Pinpoint the cell where the given text exists, returning its (x, y) midpoint coordinate. 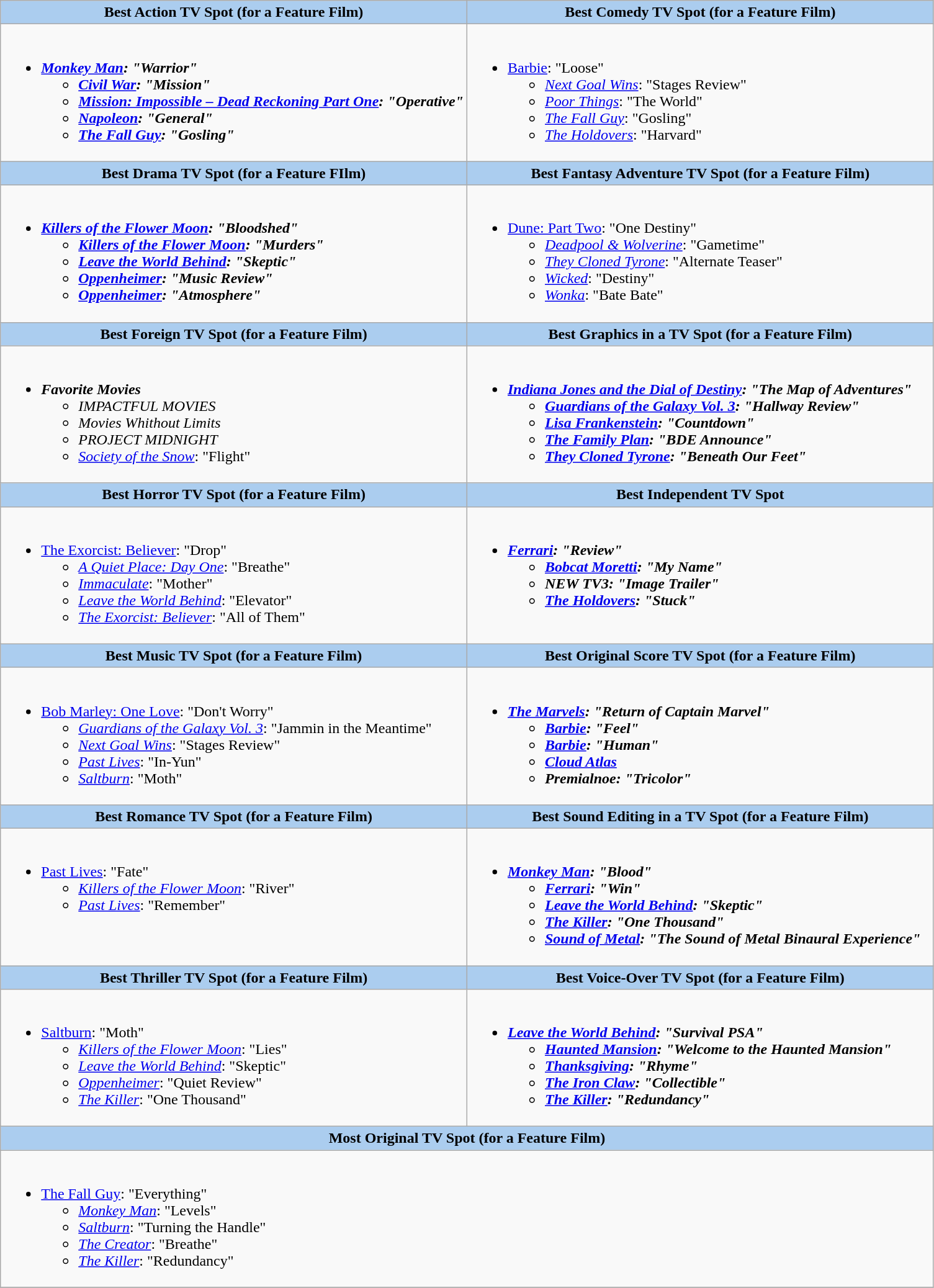
Best Music TV Spot (for a Feature Film) (234, 655)
Monkey Man: "Blood"Ferrari: "Win"Leave the World Behind: "Skeptic"The Killer: "One Thousand"Sound of Metal: "The Sound of Metal Binaural Experience" (700, 896)
Monkey Man: "Warrior"Civil War: "Mission"Mission: Impossible – Dead Reckoning Part One: "Operative"Napoleon: "General"The Fall Guy: "Gosling" (234, 93)
Best Independent TV Spot (700, 495)
The Marvels: "Return of Captain Marvel"Barbie: "Feel"Barbie: "Human"Cloud AtlasPremialnoe: "Tricolor" (700, 736)
Favorite MoviesIMPACTFUL MOVIESMovies Whithout LimitsPROJECT MIDNIGHTSociety of the Snow: "Flight" (234, 415)
Barbie: "Loose"Next Goal Wins: "Stages Review"Poor Things: "The World"The Fall Guy: "Gosling"The Holdovers: "Harvard" (700, 93)
Best Fantasy Adventure TV Spot (for a Feature Film) (700, 173)
Best Foreign TV Spot (for a Feature Film) (234, 334)
Saltburn: "Moth"Killers of the Flower Moon: "Lies"Leave the World Behind: "Skeptic"Oppenheimer: "Quiet Review"The Killer: "One Thousand" (234, 1058)
Best Voice-Over TV Spot (for a Feature Film) (700, 978)
Ferrari: "Review"Bobcat Moretti: "My Name"NEW TV3: "Image Trailer"The Holdovers: "Stuck" (700, 575)
Best Romance TV Spot (for a Feature Film) (234, 816)
Best Comedy TV Spot (for a Feature Film) (700, 12)
Best Original Score TV Spot (for a Feature Film) (700, 655)
Best Action TV Spot (for a Feature Film) (234, 12)
The Fall Guy: "Everything"Monkey Man: "Levels"Saltburn: "Turning the Handle"The Creator: "Breathe"The Killer: "Redundancy" (467, 1219)
Best Graphics in a TV Spot (for a Feature Film) (700, 334)
Most Original TV Spot (for a Feature Film) (467, 1138)
Past Lives: "Fate"Killers of the Flower Moon: "River"Past Lives: "Remember" (234, 896)
Best Thriller TV Spot (for a Feature Film) (234, 978)
Dune: Part Two: "One Destiny"Deadpool & Wolverine: "Gametime"They Cloned Tyrone: "Alternate Teaser"Wicked: "Destiny"Wonka: "Bate Bate" (700, 253)
Best Drama TV Spot (for a Feature FIlm) (234, 173)
Best Horror TV Spot (for a Feature Film) (234, 495)
Best Sound Editing in a TV Spot (for a Feature Film) (700, 816)
